Return the (X, Y) coordinate for the center point of the cell that contains the specified text.  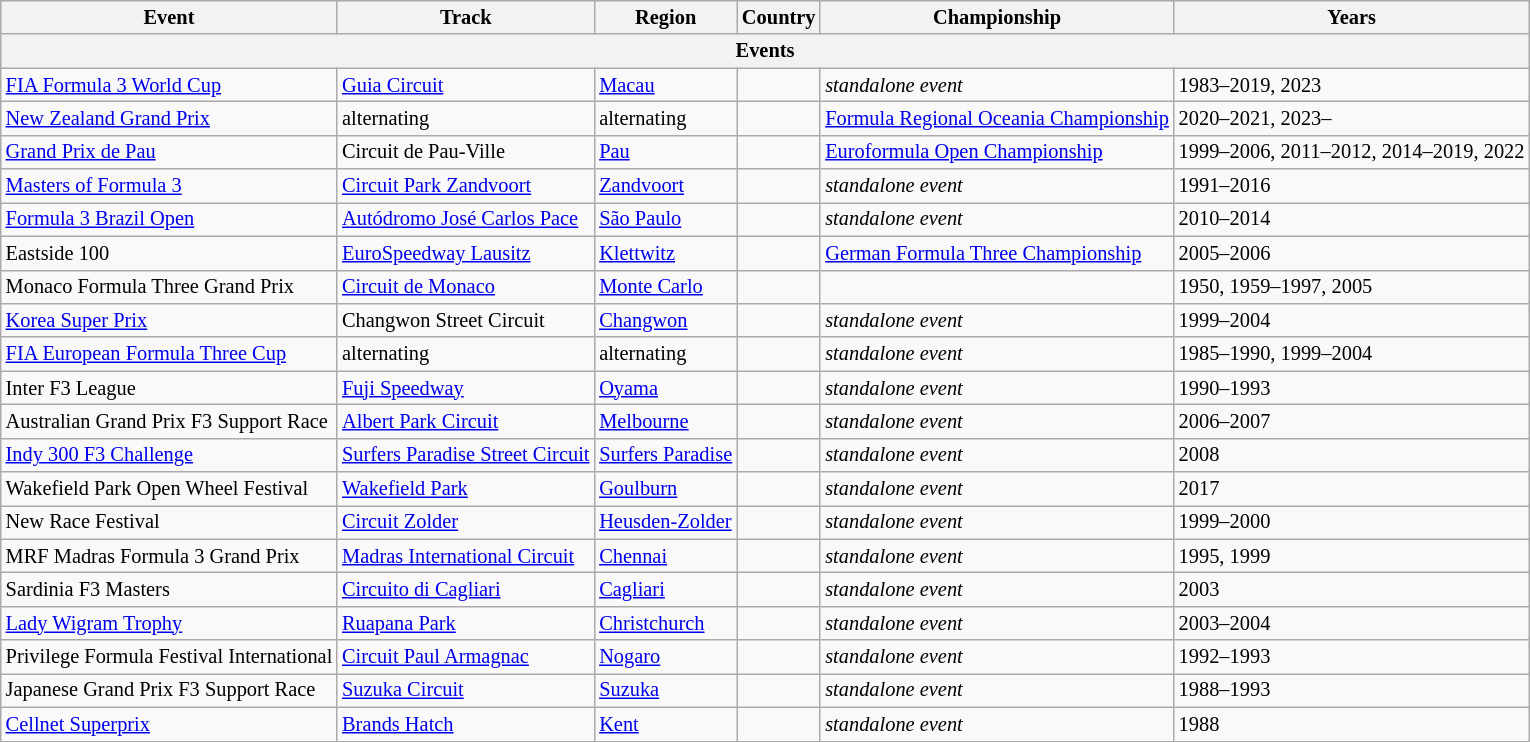
Klettwitz (666, 253)
Masters of Formula 3 (169, 186)
Changwon Street Circuit (466, 320)
2008 (1352, 455)
Monte Carlo (666, 287)
1988–1993 (1352, 690)
Wakefield Park Open Wheel Festival (169, 489)
Privilege Formula Festival International (169, 657)
Melbourne (666, 421)
2020–2021, 2023– (1352, 118)
New Race Festival (169, 522)
2017 (1352, 489)
Macau (666, 85)
MRF Madras Formula 3 Grand Prix (169, 556)
FIA Formula 3 World Cup (169, 85)
Suzuka (666, 690)
Chennai (666, 556)
Event (169, 17)
Goulburn (666, 489)
2003–2004 (1352, 623)
Euroformula Open Championship (996, 152)
Oyama (666, 388)
Ruapana Park (466, 623)
German Formula Three Championship (996, 253)
1999–2000 (1352, 522)
Circuit Paul Armagnac (466, 657)
Wakefield Park (466, 489)
Indy 300 F3 Challenge (169, 455)
1999–2006, 2011–2012, 2014–2019, 2022 (1352, 152)
Circuit Zolder (466, 522)
Events (766, 51)
Zandvoort (666, 186)
1995, 1999 (1352, 556)
1985–1990, 1999–2004 (1352, 354)
Grand Prix de Pau (169, 152)
1992–1993 (1352, 657)
Korea Super Prix (169, 320)
Australian Grand Prix F3 Support Race (169, 421)
Guia Circuit (466, 85)
FIA European Formula Three Cup (169, 354)
Circuit de Pau-Ville (466, 152)
2006–2007 (1352, 421)
Kent (666, 724)
Eastside 100 (169, 253)
1983–2019, 2023 (1352, 85)
Inter F3 League (169, 388)
Autódromo José Carlos Pace (466, 219)
Region (666, 17)
2005–2006 (1352, 253)
Cagliari (666, 589)
Monaco Formula Three Grand Prix (169, 287)
Heusden-Zolder (666, 522)
EuroSpeedway Lausitz (466, 253)
2010–2014 (1352, 219)
1991–2016 (1352, 186)
Championship (996, 17)
Formula 3 Brazil Open (169, 219)
Surfers Paradise (666, 455)
Christchurch (666, 623)
Madras International Circuit (466, 556)
Formula Regional Oceania Championship (996, 118)
Albert Park Circuit (466, 421)
1988 (1352, 724)
Cellnet Superprix (169, 724)
Circuit de Monaco (466, 287)
1950, 1959–1997, 2005 (1352, 287)
Nogaro (666, 657)
Brands Hatch (466, 724)
Japanese Grand Prix F3 Support Race (169, 690)
Suzuka Circuit (466, 690)
Country (778, 17)
São Paulo (666, 219)
1999–2004 (1352, 320)
Circuito di Cagliari (466, 589)
Circuit Park Zandvoort (466, 186)
1990–1993 (1352, 388)
Lady Wigram Trophy (169, 623)
Track (466, 17)
Changwon (666, 320)
Fuji Speedway (466, 388)
Pau (666, 152)
Surfers Paradise Street Circuit (466, 455)
Sardinia F3 Masters (169, 589)
2003 (1352, 589)
New Zealand Grand Prix (169, 118)
Years (1352, 17)
